Scan for the cell matching the given text and deliver its (X, Y) coordinate at center. 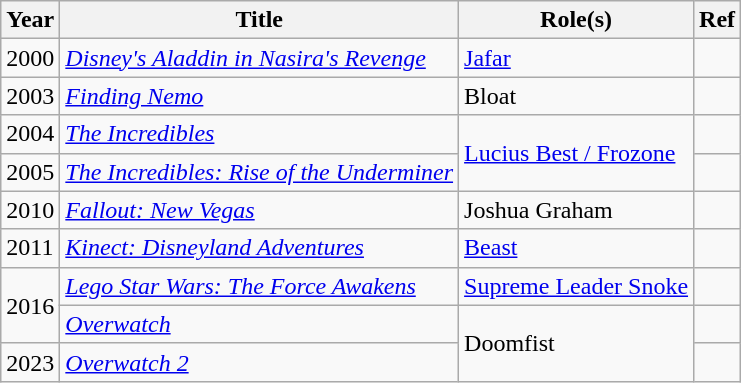
2023 (30, 362)
2004 (30, 134)
Jafar (576, 58)
2000 (30, 58)
Lego Star Wars: The Force Awakens (260, 286)
2003 (30, 96)
Lucius Best / Frozone (576, 153)
Bloat (576, 96)
Supreme Leader Snoke (576, 286)
2005 (30, 172)
The Incredibles (260, 134)
Overwatch 2 (260, 362)
Finding Nemo (260, 96)
Role(s) (576, 20)
2011 (30, 248)
Ref (718, 20)
Beast (576, 248)
The Incredibles: Rise of the Underminer (260, 172)
Title (260, 20)
2010 (30, 210)
Overwatch (260, 324)
Disney's Aladdin in Nasira's Revenge (260, 58)
Year (30, 20)
Kinect: Disneyland Adventures (260, 248)
Doomfist (576, 343)
2016 (30, 305)
Joshua Graham (576, 210)
Fallout: New Vegas (260, 210)
